Return the [X, Y] coordinate for the center point of the cell that contains the specified text.  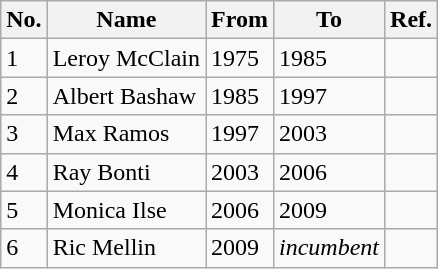
Ric Mellin [126, 248]
5 [24, 210]
Leroy McClain [126, 58]
3 [24, 134]
Max Ramos [126, 134]
No. [24, 20]
incumbent [328, 248]
4 [24, 172]
Ref. [412, 20]
From [240, 20]
6 [24, 248]
Name [126, 20]
2 [24, 96]
To [328, 20]
Monica Ilse [126, 210]
1 [24, 58]
Albert Bashaw [126, 96]
1975 [240, 58]
Ray Bonti [126, 172]
